Capture the cell that displays the provided text and extract its [x, y] central coordinate. 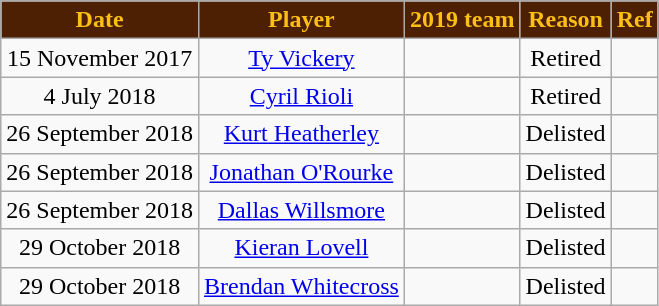
2019 team [462, 20]
Brendan Whitecross [301, 286]
Cyril Rioli [301, 96]
Ref [634, 20]
Date [100, 20]
Kurt Heatherley [301, 134]
15 November 2017 [100, 58]
4 July 2018 [100, 96]
Ty Vickery [301, 58]
Kieran Lovell [301, 248]
Player [301, 20]
Reason [566, 20]
Dallas Willsmore [301, 210]
Jonathan O'Rourke [301, 172]
